From the cell containing the given text, extract its center point as [x, y] coordinate. 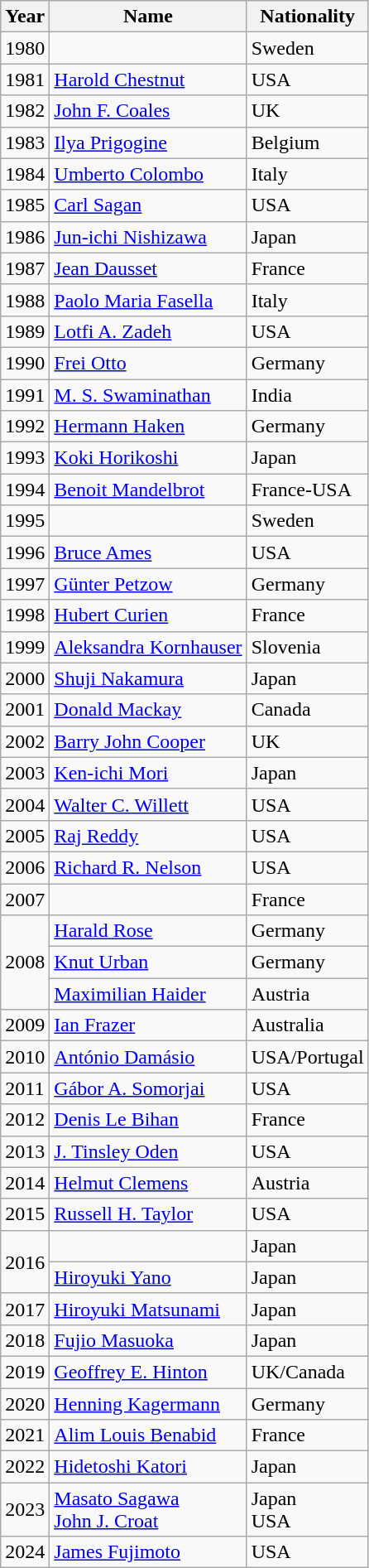
1994 [25, 490]
Belgium [308, 142]
Carl Sagan [148, 205]
Nationality [308, 17]
1983 [25, 142]
1996 [25, 552]
Günter Petzow [148, 584]
Frei Otto [148, 363]
Ian Frazer [148, 1025]
2002 [25, 741]
Helmut Clemens [148, 1183]
Jun-ichi Nishizawa [148, 237]
Ken-ichi Mori [148, 773]
Name [148, 17]
J. Tinsley Oden [148, 1151]
2014 [25, 1183]
Bruce Ames [148, 552]
USA/Portugal [308, 1057]
Masato SagawaJohn J. Croat [148, 1509]
Aleksandra Kornhauser [148, 647]
M. S. Swaminathan [148, 395]
1982 [25, 111]
Hiroyuki Yano [148, 1277]
Knut Urban [148, 963]
1981 [25, 80]
2013 [25, 1151]
India [308, 395]
Hermann Haken [148, 427]
2011 [25, 1088]
2022 [25, 1467]
2004 [25, 804]
2019 [25, 1372]
1991 [25, 395]
1992 [25, 427]
Barry John Cooper [148, 741]
António Damásio [148, 1057]
1995 [25, 521]
Hiroyuki Matsunami [148, 1309]
Benoit Mandelbrot [148, 490]
Shuji Nakamura [148, 678]
Australia [308, 1025]
1990 [25, 363]
2006 [25, 867]
2008 [25, 963]
Harald Rose [148, 931]
Russell H. Taylor [148, 1214]
Raj Reddy [148, 836]
2015 [25, 1214]
1985 [25, 205]
1989 [25, 331]
Maximilian Haider [148, 994]
2016 [25, 1262]
2003 [25, 773]
Jean Dausset [148, 268]
1984 [25, 174]
1993 [25, 458]
Canada [308, 710]
Donald Mackay [148, 710]
2000 [25, 678]
Geoffrey E. Hinton [148, 1372]
Henning Kagermann [148, 1404]
Hidetoshi Katori [148, 1467]
Lotfi A. Zadeh [148, 331]
2001 [25, 710]
Koki Horikoshi [148, 458]
2020 [25, 1404]
Gábor A. Somorjai [148, 1088]
James Fujimoto [148, 1552]
France-USA [308, 490]
Walter C. Willett [148, 804]
2023 [25, 1509]
Alim Louis Benabid [148, 1435]
Harold Chestnut [148, 80]
Umberto Colombo [148, 174]
2012 [25, 1120]
Year [25, 17]
Hubert Curien [148, 615]
2010 [25, 1057]
John F. Coales [148, 111]
2021 [25, 1435]
UK/Canada [308, 1372]
1980 [25, 48]
2024 [25, 1552]
Denis Le Bihan [148, 1120]
Fujio Masuoka [148, 1340]
2018 [25, 1340]
Richard R. Nelson [148, 867]
2005 [25, 836]
1987 [25, 268]
2017 [25, 1309]
1997 [25, 584]
1986 [25, 237]
2009 [25, 1025]
1998 [25, 615]
Slovenia [308, 647]
Ilya Prigogine [148, 142]
1988 [25, 300]
JapanUSA [308, 1509]
Paolo Maria Fasella [148, 300]
2007 [25, 899]
1999 [25, 647]
